Search for the cell housing the specified text and yield its (x, y) center coordinate. 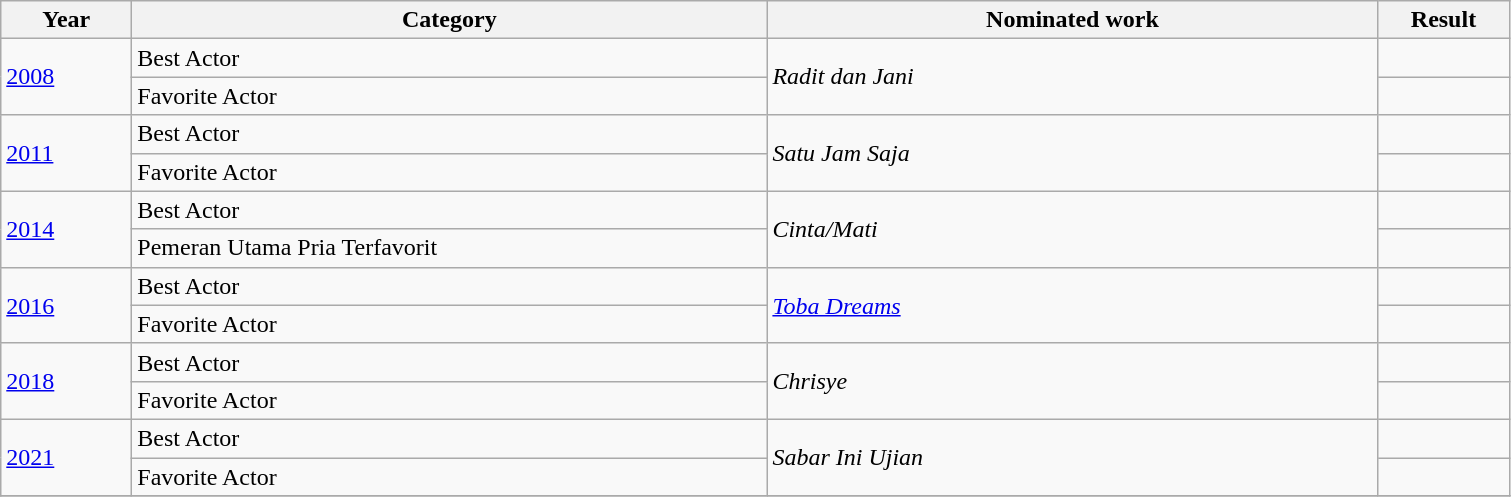
Toba Dreams (1072, 305)
Category (450, 20)
Nominated work (1072, 20)
Radit dan Jani (1072, 77)
2016 (66, 305)
Chrisye (1072, 381)
Year (66, 20)
2008 (66, 77)
Pemeran Utama Pria Terfavorit (450, 248)
Satu Jam Saja (1072, 153)
Result (1444, 20)
2021 (66, 457)
Cinta/Mati (1072, 229)
2014 (66, 229)
2018 (66, 381)
2011 (66, 153)
Sabar Ini Ujian (1072, 457)
